Pinpoint the cell where the given text exists, returning its (X, Y) midpoint coordinate. 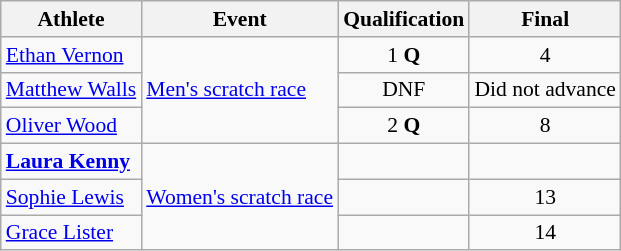
Laura Kenny (71, 162)
1 Q (404, 55)
DNF (404, 90)
Matthew Walls (71, 90)
Women's scratch race (240, 198)
Sophie Lewis (71, 197)
Grace Lister (71, 233)
8 (545, 126)
Athlete (71, 19)
Final (545, 19)
4 (545, 55)
Men's scratch race (240, 90)
Qualification (404, 19)
Ethan Vernon (71, 55)
2 Q (404, 126)
Event (240, 19)
14 (545, 233)
Did not advance (545, 90)
Oliver Wood (71, 126)
13 (545, 197)
